Output the (x, y) coordinate of the center of the cell containing the given text.  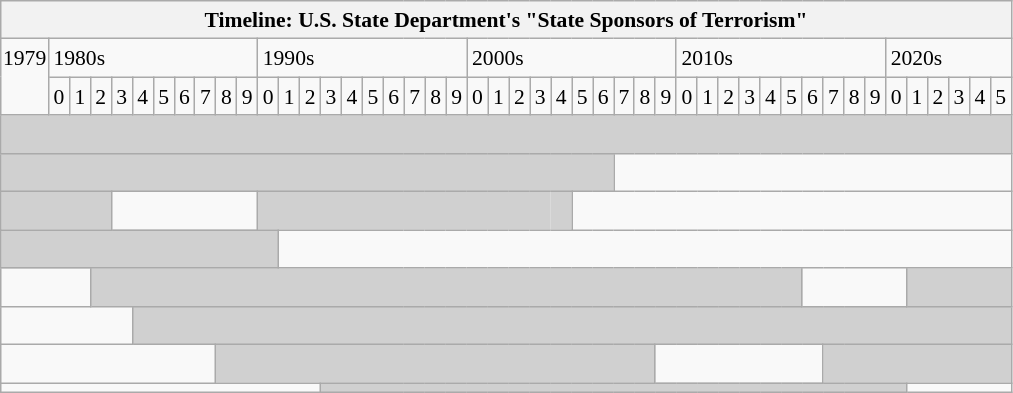
1979 (25, 77)
1990s (362, 58)
2020s (949, 58)
Timeline: U.S. State Department's "State Sponsors of Terrorism" (506, 20)
2000s (572, 58)
2010s (780, 58)
1980s (152, 58)
